Extract the [x, y] coordinate from the center of the cell holding the provided text.  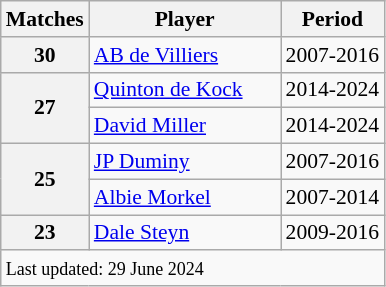
Dale Steyn [185, 233]
Albie Morkel [185, 197]
30 [45, 55]
2007-2014 [333, 197]
Quinton de Kock [185, 90]
Matches [45, 19]
David Miller [185, 126]
Period [333, 19]
27 [45, 108]
AB de Villiers [185, 55]
25 [45, 180]
23 [45, 233]
JP Duminy [185, 162]
2009-2016 [333, 233]
Last updated: 29 June 2024 [192, 269]
Player [185, 19]
